Identify which cell holds the provided text, then report its (X, Y) central coordinate. 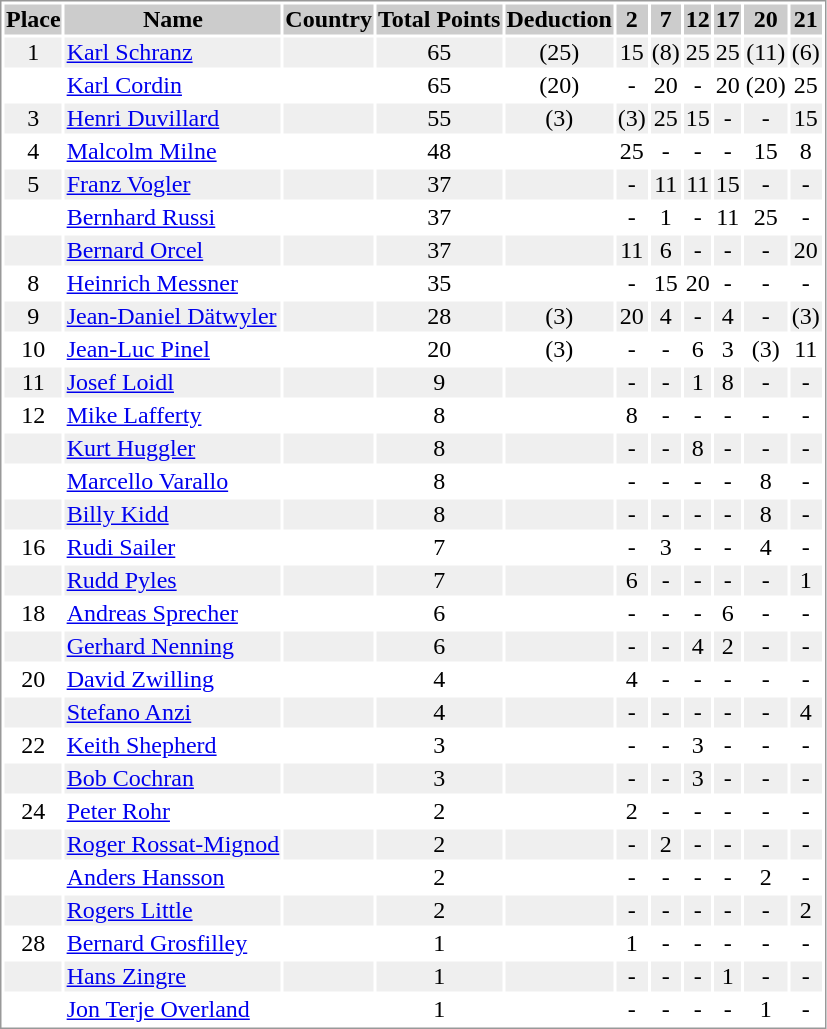
Karl Schranz (173, 53)
22 (33, 745)
35 (438, 283)
Bernard Orcel (173, 251)
17 (728, 19)
(11) (766, 53)
18 (33, 613)
5 (33, 185)
10 (33, 349)
48 (438, 151)
(6) (806, 53)
Roger Rossat-Mignod (173, 845)
21 (806, 19)
Keith Shepherd (173, 745)
Malcolm Milne (173, 151)
Jean-Luc Pinel (173, 349)
Billy Kidd (173, 515)
Karl Cordin (173, 85)
Peter Rohr (173, 811)
(8) (666, 53)
Kurt Huggler (173, 449)
Marcello Varallo (173, 481)
Henri Duvillard (173, 119)
Heinrich Messner (173, 283)
Hans Zingre (173, 977)
55 (438, 119)
Andreas Sprecher (173, 613)
Franz Vogler (173, 185)
David Zwilling (173, 679)
Jean-Daniel Dätwyler (173, 317)
Place (33, 19)
Gerhard Nenning (173, 647)
Name (173, 19)
(25) (559, 53)
Deduction (559, 19)
Rogers Little (173, 911)
Rudd Pyles (173, 581)
Bernard Grosfilley (173, 943)
Bernhard Russi (173, 217)
Total Points (438, 19)
Jon Terje Overland (173, 1009)
24 (33, 811)
Country (329, 19)
Bob Cochran (173, 779)
Josef Loidl (173, 383)
Mike Lafferty (173, 415)
Rudi Sailer (173, 547)
16 (33, 547)
Anders Hansson (173, 877)
Stefano Anzi (173, 713)
